Provide the (X, Y) coordinate of the cell's center where the given text is located.  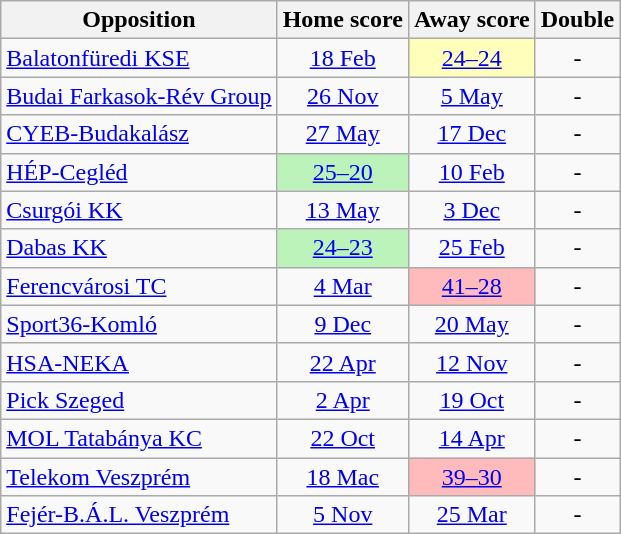
Telekom Veszprém (139, 477)
14 Apr (472, 438)
12 Nov (472, 362)
Fejér-B.Á.L. Veszprém (139, 515)
24–23 (342, 248)
Opposition (139, 20)
4 Mar (342, 286)
Home score (342, 20)
9 Dec (342, 324)
19 Oct (472, 400)
26 Nov (342, 96)
5 Nov (342, 515)
13 May (342, 210)
17 Dec (472, 134)
3 Dec (472, 210)
Budai Farkasok-Rév Group (139, 96)
39–30 (472, 477)
HÉP-Cegléd (139, 172)
Sport36-Komló (139, 324)
Balatonfüredi KSE (139, 58)
HSA-NEKA (139, 362)
Pick Szeged (139, 400)
41–28 (472, 286)
5 May (472, 96)
27 May (342, 134)
CYEB-Budakalász (139, 134)
2 Apr (342, 400)
20 May (472, 324)
24–24 (472, 58)
25 Mar (472, 515)
Ferencvárosi TC (139, 286)
18 Feb (342, 58)
Dabas KK (139, 248)
MOL Tatabánya KC (139, 438)
22 Apr (342, 362)
10 Feb (472, 172)
22 Oct (342, 438)
18 Mac (342, 477)
Away score (472, 20)
Csurgói KK (139, 210)
25–20 (342, 172)
25 Feb (472, 248)
Double (577, 20)
